Output the [X, Y] coordinate of the center of the cell containing the given text.  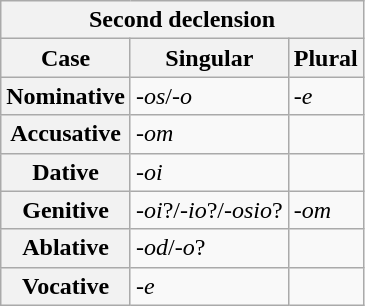
-oi [209, 172]
Accusative [66, 134]
-oi?/-io?/-osio? [209, 210]
Case [66, 58]
Vocative [66, 286]
Dative [66, 172]
-os/-o [209, 96]
Genitive [66, 210]
Second declension [182, 20]
Nominative [66, 96]
Plural [326, 58]
Ablative [66, 248]
-od/-o? [209, 248]
Singular [209, 58]
